Extract the [X, Y] coordinate from the center of the cell holding the provided text.  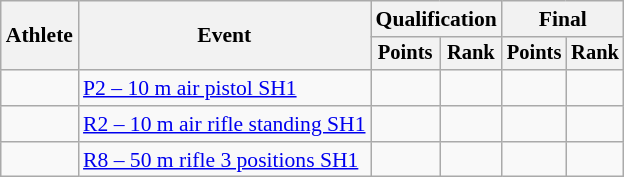
Event [224, 36]
Qualification [436, 19]
P2 – 10 m air pistol SH1 [224, 88]
Athlete [40, 36]
R2 – 10 m air rifle standing SH1 [224, 124]
Final [563, 19]
